Provide the (x, y) coordinate of the cell's center where the given text is located.  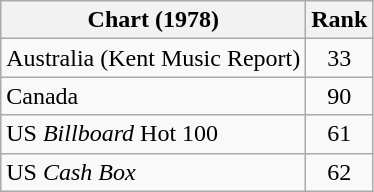
US Billboard Hot 100 (154, 134)
90 (340, 96)
Chart (1978) (154, 20)
Australia (Kent Music Report) (154, 58)
62 (340, 172)
Rank (340, 20)
61 (340, 134)
33 (340, 58)
US Cash Box (154, 172)
Canada (154, 96)
